Return [X, Y] of the center of cell containing provided text 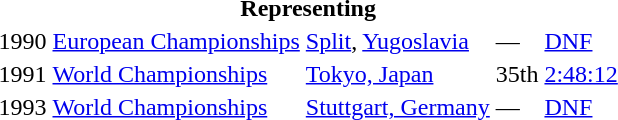
World Championships [176, 74]
— [517, 41]
35th [517, 74]
Tokyo, Japan [398, 74]
Split, Yugoslavia [398, 41]
European Championships [176, 41]
